Identify which cell holds the provided text, then report its (X, Y) central coordinate. 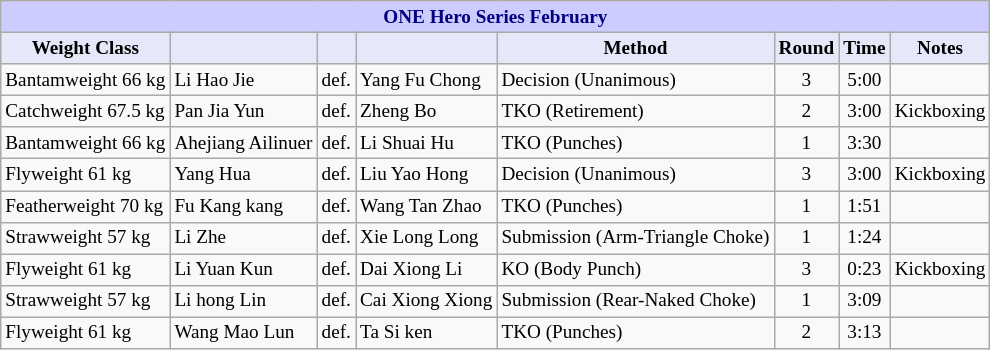
Submission (Arm-Triangle Choke) (636, 238)
Notes (940, 48)
Method (636, 48)
3:13 (864, 333)
ONE Hero Series February (496, 17)
1:24 (864, 238)
Liu Yao Hong (426, 175)
Wang Mao Lun (244, 333)
KO (Body Punch) (636, 270)
Fu Kang kang (244, 206)
Zheng Bo (426, 111)
Li Hao Jie (244, 80)
3:09 (864, 301)
Li Yuan Kun (244, 270)
Ahejiang Ailinuer (244, 143)
Time (864, 48)
0:23 (864, 270)
Featherweight 70 kg (86, 206)
Wang Tan Zhao (426, 206)
3:30 (864, 143)
Dai Xiong Li (426, 270)
1:51 (864, 206)
Xie Long Long (426, 238)
Li Zhe (244, 238)
Round (806, 48)
Catchweight 67.5 kg (86, 111)
Li hong Lin (244, 301)
Cai Xiong Xiong (426, 301)
TKO (Retirement) (636, 111)
5:00 (864, 80)
Weight Class (86, 48)
Yang Hua (244, 175)
Yang Fu Chong (426, 80)
Submission (Rear-Naked Choke) (636, 301)
Ta Si ken (426, 333)
Pan Jia Yun (244, 111)
Li Shuai Hu (426, 143)
